Capture the cell that displays the provided text and extract its [x, y] central coordinate. 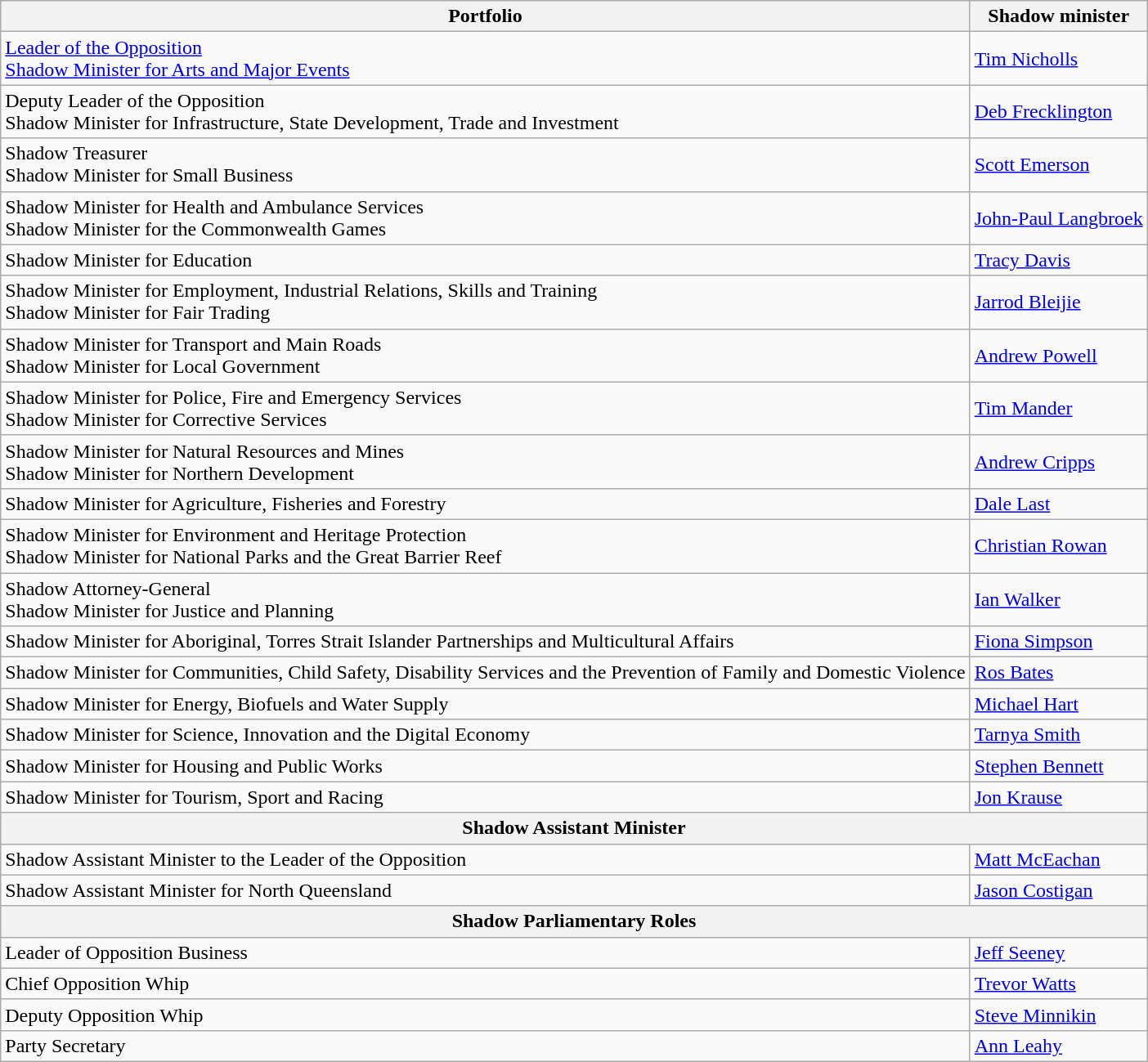
Fiona Simpson [1058, 642]
Steve Minnikin [1058, 1015]
Shadow Minister for Transport and Main RoadsShadow Minister for Local Government [486, 355]
Shadow Minister for Natural Resources and MinesShadow Minister for Northern Development [486, 461]
Andrew Cripps [1058, 461]
Shadow Minister for Employment, Industrial Relations, Skills and TrainingShadow Minister for Fair Trading [486, 302]
Chief Opposition Whip [486, 984]
Dale Last [1058, 504]
Shadow Minister for Health and Ambulance ServicesShadow Minister for the Commonwealth Games [486, 217]
Jeff Seeney [1058, 952]
Ian Walker [1058, 598]
Shadow Minister for Housing and Public Works [486, 766]
Trevor Watts [1058, 984]
Stephen Bennett [1058, 766]
Shadow Minister for Police, Fire and Emergency ServicesShadow Minister for Corrective Services [486, 409]
Shadow Minister for Agriculture, Fisheries and Forestry [486, 504]
Christian Rowan [1058, 546]
Leader of Opposition Business [486, 952]
Shadow Minister for Energy, Biofuels and Water Supply [486, 704]
Jason Costigan [1058, 890]
Shadow Minister for Education [486, 260]
Party Secretary [486, 1046]
Shadow Minister for Tourism, Sport and Racing [486, 797]
Shadow TreasurerShadow Minister for Small Business [486, 165]
Tim Nicholls [1058, 59]
Shadow Minister for Communities, Child Safety, Disability Services and the Prevention of Family and Domestic Violence [486, 673]
Michael Hart [1058, 704]
Shadow Minister for Aboriginal, Torres Strait Islander Partnerships and Multicultural Affairs [486, 642]
Matt McEachan [1058, 859]
Shadow Parliamentary Roles [574, 921]
Jon Krause [1058, 797]
Ros Bates [1058, 673]
Tracy Davis [1058, 260]
Deb Frecklington [1058, 111]
Shadow Minister for Environment and Heritage ProtectionShadow Minister for National Parks and the Great Barrier Reef [486, 546]
Shadow Minister for Science, Innovation and the Digital Economy [486, 735]
John-Paul Langbroek [1058, 217]
Tim Mander [1058, 409]
Tarnya Smith [1058, 735]
Portfolio [486, 16]
Deputy Opposition Whip [486, 1015]
Shadow Assistant Minister to the Leader of the Opposition [486, 859]
Scott Emerson [1058, 165]
Shadow Attorney-GeneralShadow Minister for Justice and Planning [486, 598]
Jarrod Bleijie [1058, 302]
Shadow Assistant Minister for North Queensland [486, 890]
Andrew Powell [1058, 355]
Leader of the OppositionShadow Minister for Arts and Major Events [486, 59]
Shadow Assistant Minister [574, 828]
Deputy Leader of the OppositionShadow Minister for Infrastructure, State Development, Trade and Investment [486, 111]
Shadow minister [1058, 16]
Ann Leahy [1058, 1046]
